Search for the cell housing the specified text and yield its [X, Y] center coordinate. 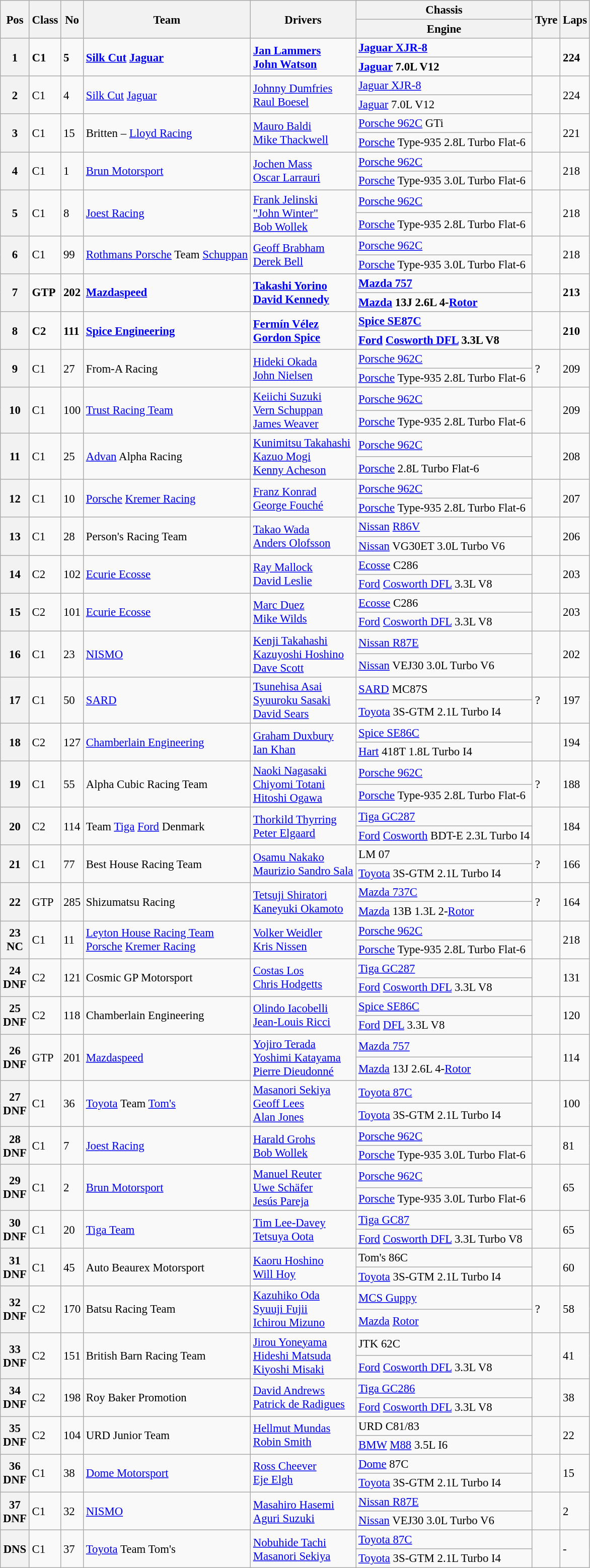
Roy Baker Promotion [167, 1398]
Mazda 13B 1.3L 2-Rotor [444, 911]
32DNF [15, 1310]
34DNF [15, 1398]
208 [575, 457]
Nissan R86V [444, 527]
Kaoru Hoshino Will Hoy [303, 1267]
Laps [575, 19]
111 [72, 330]
Mauro Baldi Mike Thackwell [303, 133]
BMW M88 3.5L I6 [444, 1445]
Hellmut Mundas Robin Smith [303, 1435]
Tiga GC286 [444, 1388]
197 [575, 700]
Hart 418T 1.8L Turbo I4 [444, 752]
Porsche Kremer Racing [167, 498]
Keiichi Suzuki Vern Schuppan James Weaver [303, 410]
18 [15, 742]
Chassis [444, 10]
LM 07 [444, 854]
Mazda 737C [444, 893]
Kunimitsu Takahashi Kazuo Mogi Kenny Acheson [303, 457]
Cosmic GP Motorsport [167, 978]
27DNF [15, 1104]
35DNF [15, 1435]
DNS [15, 1549]
Tyre [546, 19]
101 [72, 612]
55 [72, 785]
25DNF [15, 1015]
Britten – Lloyd Racing [167, 133]
3 [15, 133]
Jan Lammers John Watson [303, 57]
Nobuhide Tachi Masanori Sekiya [303, 1549]
28 [72, 537]
Tim Lee-Davey Tetsuya Oota [303, 1230]
Advan Alpha Racing [167, 457]
Dome 87C [444, 1464]
184 [575, 826]
36DNF [15, 1473]
Tom's 86C [444, 1258]
206 [575, 537]
Harald Grohs Bob Wollek [303, 1145]
37 [72, 1549]
Mazda Rotor [444, 1321]
30DNF [15, 1230]
Geoff Brabham Derek Bell [303, 255]
188 [575, 785]
50 [72, 700]
Ford Cosworth DFL 3.3L Turbo V8 [444, 1239]
Rothmans Porsche Team Schuppan [167, 255]
285 [72, 902]
Auto Beaurex Motorsport [167, 1267]
Batsu Racing Team [167, 1310]
121 [72, 978]
Naoki Nagasaki Chiyomi Totani Hitoshi Ogawa [303, 785]
81 [575, 1145]
Team [167, 19]
Engine [444, 29]
99 [72, 255]
198 [72, 1398]
Hideki Okada John Nielsen [303, 369]
131 [575, 978]
25 [72, 457]
Tiga Team [167, 1230]
MCS Guppy [444, 1298]
Yojiro Terada Yoshimi Katayama Pierre Dieudonné [303, 1057]
23 [72, 654]
Tetsuji Shiratori Kaneyuki Okamoto [303, 902]
31DNF [15, 1267]
Fermín Vélez Gordon Spice [303, 330]
Porsche 2.8L Turbo Flat-6 [444, 468]
Franz Konrad George Fouché [303, 498]
Dome Motorsport [167, 1473]
SARD MC87S [444, 689]
Best House Racing Team [167, 864]
Masanori Sekiya Geoff Lees Alan Jones [303, 1104]
104 [72, 1435]
David Andrews Patrick de Radigues [303, 1398]
Marc Duez Mike Wilds [303, 612]
Kazuhiko Oda Syuuji Fujii Ichirou Mizuno [303, 1310]
Porsche 962C GTi [444, 123]
Jirou Yoneyama Hideshi Matsuda Kiyoshi Misaki [303, 1356]
Frank Jelinski "John Winter" Bob Wollek [303, 213]
28DNF [15, 1145]
Graham Duxbury Ian Khan [303, 742]
213 [575, 293]
26DNF [15, 1057]
Jochen Mass Oscar Larrauri [303, 171]
166 [575, 864]
60 [575, 1267]
Person's Racing Team [167, 537]
Ford DFL 3.3L V8 [444, 1025]
207 [575, 498]
No [72, 19]
Takao Wada Anders Olofsson [303, 537]
16 [15, 654]
77 [72, 864]
23NC [15, 940]
Ford Cosworth BDT-E 2.3L Turbo I4 [444, 836]
Osamu Nakako Maurizio Sandro Sala [303, 864]
164 [575, 902]
201 [72, 1057]
32 [72, 1511]
SARD [167, 700]
JTK 62C [444, 1344]
Ray Mallock David Leslie [303, 574]
Kenji Takahashi Kazuyoshi Hoshino Dave Scott [303, 654]
Masahiro Hasemi Aguri Suzuki [303, 1511]
120 [575, 1015]
170 [72, 1310]
Tsunehisa Asai Syuuroku Sasaki David Sears [303, 700]
29DNF [15, 1188]
British Barn Racing Team [167, 1356]
URD C81/83 [444, 1426]
Shizumatsu Racing [167, 902]
URD Junior Team [167, 1435]
Spice Engineering [167, 330]
Johnny Dumfries Raul Boesel [303, 95]
221 [575, 133]
Trust Racing Team [167, 410]
Manuel Reuter Uwe Schäfer Jesús Pareja [303, 1188]
36 [72, 1104]
Leyton House Racing Team Porsche Kremer Racing [167, 940]
Tiga GC87 [444, 1220]
Team Tiga Ford Denmark [167, 826]
13 [15, 537]
127 [72, 742]
6 [15, 255]
Volker Weidler Kris Nissen [303, 940]
From-A Racing [167, 369]
Costas Los Chris Hodgetts [303, 978]
Thorkild Thyrring Peter Elgaard [303, 826]
19 [15, 785]
17 [15, 700]
194 [575, 742]
45 [72, 1267]
Pos [15, 19]
Nissan VG30ET 3.0L Turbo V6 [444, 546]
Spice SE87C [444, 321]
9 [15, 369]
27 [72, 369]
Ross Cheever Eje Elgh [303, 1473]
41 [575, 1356]
102 [72, 574]
12 [15, 498]
Alpha Cubic Racing Team [167, 785]
24DNF [15, 978]
Drivers [303, 19]
21 [15, 864]
Olindo Iacobelli Jean-Louis Ricci [303, 1015]
14 [15, 574]
210 [575, 330]
118 [72, 1015]
58 [575, 1310]
- [575, 1549]
33DNF [15, 1356]
Class [45, 19]
37DNF [15, 1511]
Takashi Yorino David Kennedy [303, 293]
151 [72, 1356]
